Return the (X, Y) coordinate for the center point of the cell that contains the specified text.  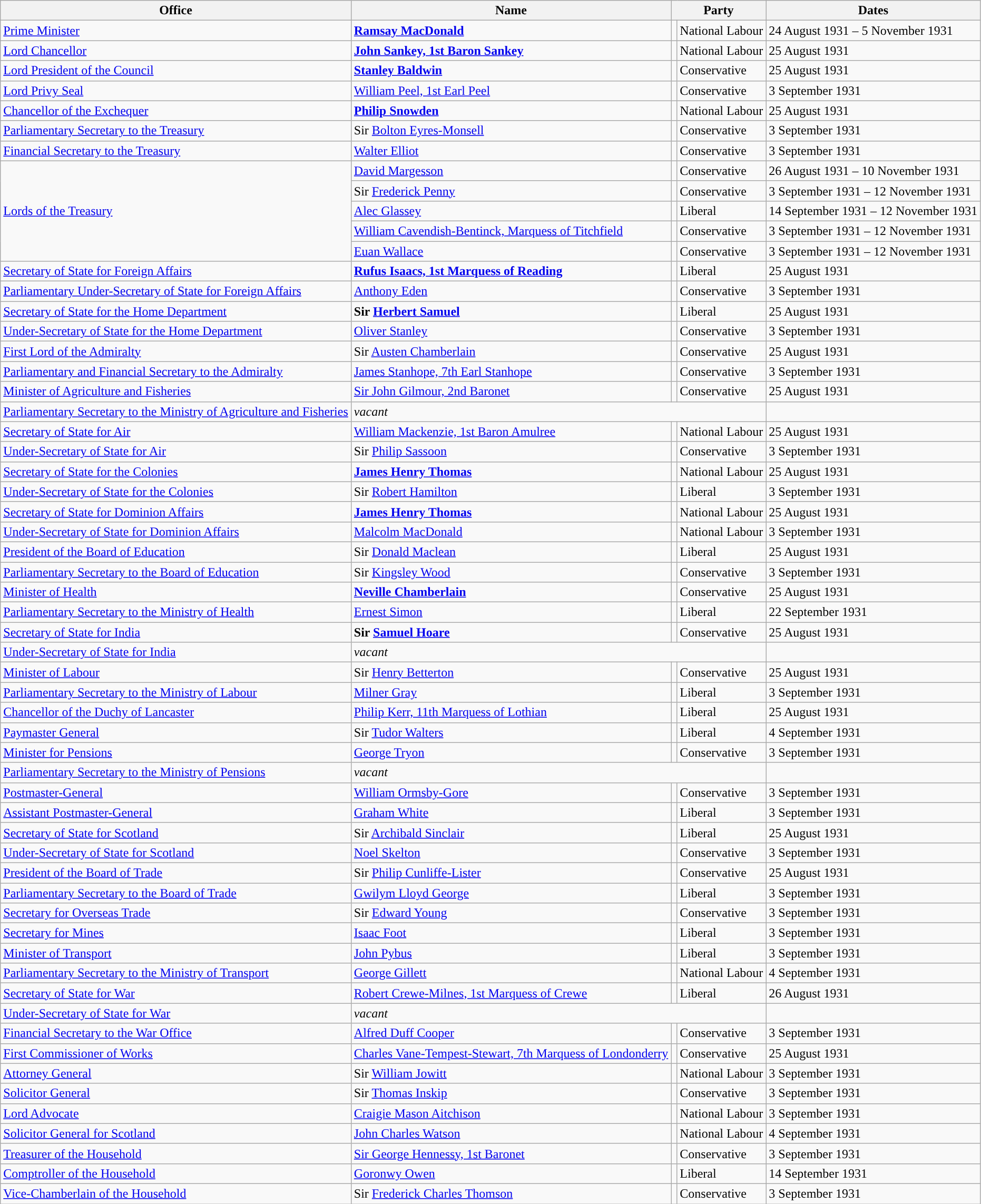
Isaac Foot (511, 933)
John Pybus (511, 953)
Sir Tudor Walters (511, 732)
Under-Secretary of State for India (176, 652)
First Lord of the Admiralty (176, 351)
Sir Samuel Hoare (511, 632)
Financial Secretary to the Treasury (176, 151)
Lord President of the Council (176, 71)
Name (511, 11)
Parliamentary Secretary to the Treasury (176, 131)
Lord Advocate (176, 1113)
James Stanhope, 7th Earl Stanhope (511, 371)
Sir Donald Maclean (511, 552)
Under-Secretary of State for Dominion Affairs (176, 532)
Sir George Hennessy, 1st Baronet (511, 1153)
22 September 1931 (874, 612)
Neville Chamberlain (511, 592)
Parliamentary and Financial Secretary to the Admiralty (176, 371)
Office (176, 11)
Oliver Stanley (511, 331)
14 September 1931 (874, 1173)
26 August 1931 (874, 993)
Party (719, 11)
Parliamentary Secretary to the Ministry of Pensions (176, 772)
Sir Herbert Samuel (511, 311)
24 August 1931 – 5 November 1931 (874, 31)
Lords of the Treasury (176, 211)
Minister of Agriculture and Fisheries (176, 391)
George Gillett (511, 973)
Sir Thomas Inskip (511, 1093)
Sir Philip Cunliffe-Lister (511, 873)
Anthony Eden (511, 291)
Sir Bolton Eyres-Monsell (511, 131)
Secretary of State for India (176, 632)
Chancellor of the Duchy of Lancaster (176, 712)
Sir Frederick Charles Thomson (511, 1193)
Minister of Health (176, 592)
Comptroller of the Household (176, 1173)
Ramsay MacDonald (511, 31)
Parliamentary Secretary to the Ministry of Labour (176, 692)
Ernest Simon (511, 612)
David Margesson (511, 171)
Financial Secretary to the War Office (176, 1033)
Parliamentary Secretary to the Ministry of Transport (176, 973)
Euan Wallace (511, 251)
Postmaster-General (176, 792)
Secretary of State for War (176, 993)
Solicitor General (176, 1093)
Malcolm MacDonald (511, 532)
Sir William Jowitt (511, 1073)
Treasurer of the Household (176, 1153)
Graham White (511, 813)
Sir Archibald Sinclair (511, 833)
Assistant Postmaster-General (176, 813)
Gwilym Lloyd George (511, 893)
26 August 1931 – 10 November 1931 (874, 171)
Secretary of State for Scotland (176, 833)
Alfred Duff Cooper (511, 1033)
William Mackenzie, 1st Baron Amulree (511, 432)
Walter Elliot (511, 151)
Secretary for Mines (176, 933)
Chancellor of the Exchequer (176, 111)
President of the Board of Trade (176, 873)
Secretary of State for Air (176, 432)
Lord Privy Seal (176, 91)
Secretary of State for the Home Department (176, 311)
William Ormsby-Gore (511, 792)
Charles Vane-Tempest-Stewart, 7th Marquess of Londonderry (511, 1053)
Craigie Mason Aitchison (511, 1113)
Philip Snowden (511, 111)
Minister for Pensions (176, 752)
Parliamentary Secretary to the Board of Education (176, 572)
Secretary of State for Dominion Affairs (176, 512)
Parliamentary Secretary to the Ministry of Health (176, 612)
Robert Crewe-Milnes, 1st Marquess of Crewe (511, 993)
Sir Austen Chamberlain (511, 351)
Attorney General (176, 1073)
Lord Chancellor (176, 51)
Solicitor General for Scotland (176, 1133)
Milner Gray (511, 692)
Under-Secretary of State for the Colonies (176, 492)
Minister of Labour (176, 672)
Under-Secretary of State for War (176, 1013)
Rufus Isaacs, 1st Marquess of Reading (511, 271)
Noel Skelton (511, 853)
Vice-Chamberlain of the Household (176, 1193)
Sir John Gilmour, 2nd Baronet (511, 391)
Goronwy Owen (511, 1173)
Secretary for Overseas Trade (176, 913)
Secretary of State for the Colonies (176, 472)
Philip Kerr, 11th Marquess of Lothian (511, 712)
Sir Frederick Penny (511, 191)
Alec Glassey (511, 211)
First Commissioner of Works (176, 1053)
Dates (874, 11)
Sir Robert Hamilton (511, 492)
George Tryon (511, 752)
Sir Henry Betterton (511, 672)
John Charles Watson (511, 1133)
John Sankey, 1st Baron Sankey (511, 51)
Parliamentary Secretary to the Ministry of Agriculture and Fisheries (176, 412)
14 September 1931 – 12 November 1931 (874, 211)
William Peel, 1st Earl Peel (511, 91)
Sir Philip Sassoon (511, 452)
Under-Secretary of State for the Home Department (176, 331)
Under-Secretary of State for Scotland (176, 853)
Sir Edward Young (511, 913)
William Cavendish-Bentinck, Marquess of Titchfield (511, 231)
Secretary of State for Foreign Affairs (176, 271)
Parliamentary Secretary to the Board of Trade (176, 893)
Minister of Transport (176, 953)
President of the Board of Education (176, 552)
Parliamentary Under-Secretary of State for Foreign Affairs (176, 291)
Stanley Baldwin (511, 71)
Prime Minister (176, 31)
Paymaster General (176, 732)
Under-Secretary of State for Air (176, 452)
Sir Kingsley Wood (511, 572)
